Provide the [x, y] coordinate of the cell's center where the given text is located.  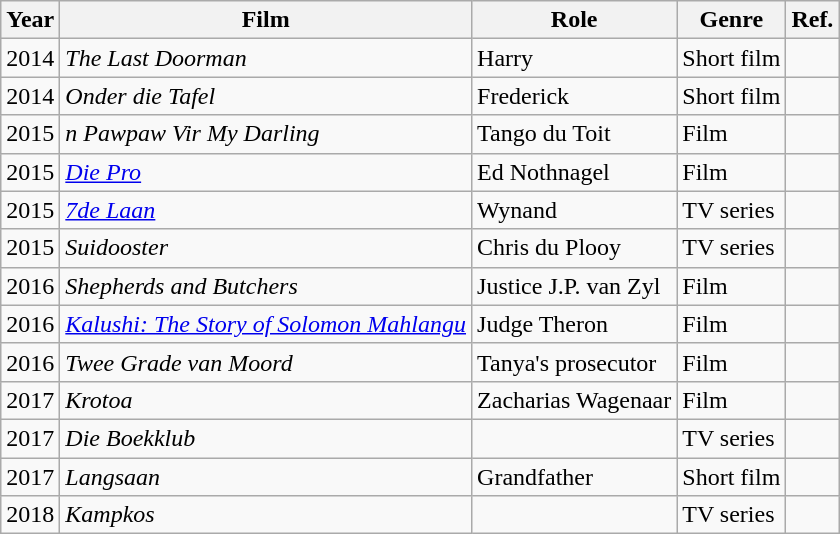
Chris du Plooy [574, 248]
Year [30, 20]
Onder die Tafel [266, 96]
Kalushi: The Story of Solomon Mahlangu [266, 324]
Zacharias Wagenaar [574, 400]
Ed Nothnagel [574, 172]
Justice J.P. van Zyl [574, 286]
Die Boekklub [266, 438]
Harry [574, 58]
Twee Grade van Moord [266, 362]
Langsaan [266, 477]
Krotoa [266, 400]
7de Laan [266, 210]
Role [574, 20]
Judge Theron [574, 324]
Kampkos [266, 515]
Genre [732, 20]
n Pawpaw Vir My Darling [266, 134]
Shepherds and Butchers [266, 286]
Grandfather [574, 477]
Ref. [812, 20]
The Last Doorman [266, 58]
Wynand [574, 210]
Die Pro [266, 172]
Frederick [574, 96]
Suidooster [266, 248]
Tango du Toit [574, 134]
Tanya's prosecutor [574, 362]
2018 [30, 515]
